From the cell containing the given text, extract its center point as (X, Y) coordinate. 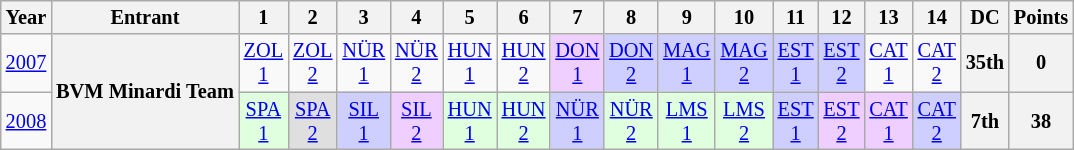
3 (364, 17)
MAG2 (744, 63)
Points (1041, 17)
2008 (26, 121)
DON2 (631, 63)
Entrant (145, 17)
LMS2 (744, 121)
9 (686, 17)
11 (796, 17)
4 (416, 17)
7th (985, 121)
SIL1 (364, 121)
5 (470, 17)
13 (888, 17)
SPA2 (312, 121)
BVM Minardi Team (145, 92)
10 (744, 17)
2007 (26, 63)
ZOL1 (264, 63)
7 (577, 17)
2 (312, 17)
ZOL2 (312, 63)
LMS1 (686, 121)
12 (842, 17)
DON1 (577, 63)
14 (937, 17)
35th (985, 63)
38 (1041, 121)
SPA1 (264, 121)
8 (631, 17)
1 (264, 17)
Year (26, 17)
MAG1 (686, 63)
0 (1041, 63)
6 (524, 17)
SIL2 (416, 121)
DC (985, 17)
